Scan for the cell matching the given text and deliver its [x, y] coordinate at center. 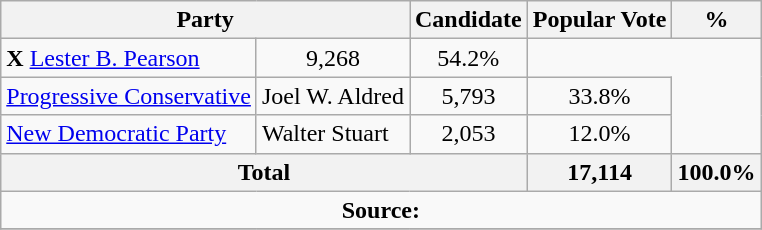
9,268 [332, 58]
Walter Stuart [332, 134]
100.0% [716, 172]
Joel W. Aldred [332, 96]
33.8% [600, 96]
New Democratic Party [129, 134]
2,053 [469, 134]
Popular Vote [600, 20]
Progressive Conservative [129, 96]
5,793 [469, 96]
Candidate [469, 20]
12.0% [600, 134]
% [716, 20]
54.2% [469, 58]
Total [264, 172]
17,114 [600, 172]
Source: [381, 210]
Party [206, 20]
X Lester B. Pearson [129, 58]
